Output the (X, Y) coordinate of the center of the cell containing the given text.  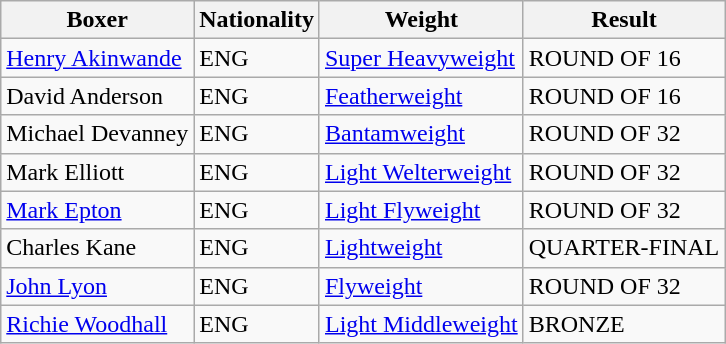
Mark Elliott (98, 172)
Light Flyweight (421, 210)
Boxer (98, 20)
David Anderson (98, 96)
Charles Kane (98, 248)
Nationality (257, 20)
Light Middleweight (421, 324)
Weight (421, 20)
Super Heavyweight (421, 58)
Lightweight (421, 248)
Bantamweight (421, 134)
Featherweight (421, 96)
Michael Devanney (98, 134)
BRONZE (624, 324)
Flyweight (421, 286)
QUARTER-FINAL (624, 248)
Richie Woodhall (98, 324)
Mark Epton (98, 210)
Henry Akinwande (98, 58)
John Lyon (98, 286)
Light Welterweight (421, 172)
Result (624, 20)
